Extract the (X, Y) coordinate from the center of the cell holding the provided text.  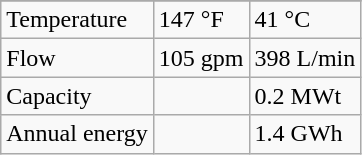
147 °F (201, 20)
1.4 GWh (305, 134)
Flow (78, 58)
41 °C (305, 20)
398 L/min (305, 58)
105 gpm (201, 58)
Annual energy (78, 134)
0.2 MWt (305, 96)
Capacity (78, 96)
Temperature (78, 20)
